Extract the (x, y) coordinate from the center of the cell holding the provided text.  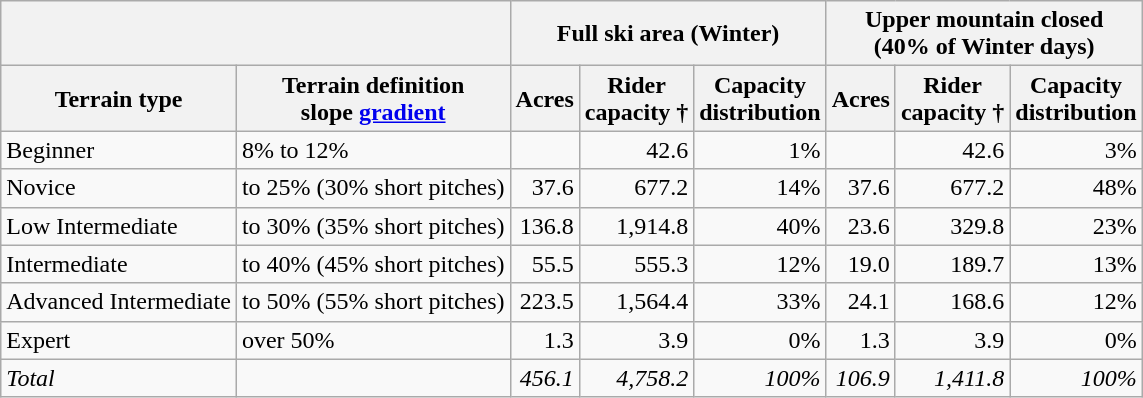
456.1 (544, 378)
168.6 (952, 302)
223.5 (544, 302)
Full ski area (Winter) (668, 34)
3% (1076, 150)
Low Intermediate (119, 226)
14% (760, 188)
189.7 (952, 264)
to 50% (55% short pitches) (373, 302)
to 25% (30% short pitches) (373, 188)
136.8 (544, 226)
Terrain type (119, 98)
8% to 12% (373, 150)
329.8 (952, 226)
over 50% (373, 340)
48% (1076, 188)
555.3 (636, 264)
33% (760, 302)
to 30% (35% short pitches) (373, 226)
1% (760, 150)
Upper mountain closed(40% of Winter days) (984, 34)
24.1 (860, 302)
19.0 (860, 264)
55.5 (544, 264)
23% (1076, 226)
106.9 (860, 378)
1,411.8 (952, 378)
Expert (119, 340)
13% (1076, 264)
to 40% (45% short pitches) (373, 264)
Total (119, 378)
1,914.8 (636, 226)
4,758.2 (636, 378)
Novice (119, 188)
Advanced Intermediate (119, 302)
40% (760, 226)
23.6 (860, 226)
Beginner (119, 150)
Intermediate (119, 264)
Terrain definitionslope gradient (373, 98)
1,564.4 (636, 302)
